Return the (x, y) coordinate for the center point of the cell that contains the specified text.  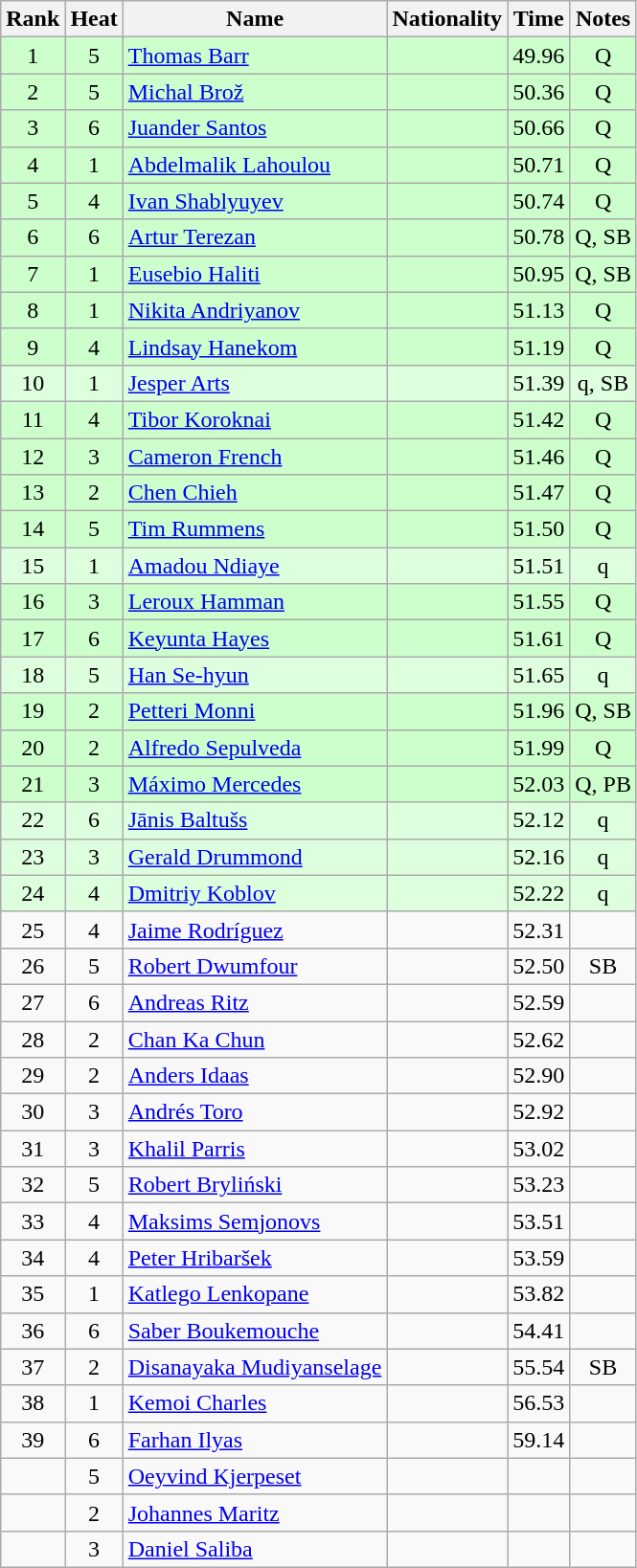
Máximo Mercedes (255, 784)
21 (33, 784)
51.99 (538, 748)
Leroux Hamman (255, 602)
Saber Boukemouche (255, 1331)
13 (33, 493)
59.14 (538, 1440)
Farhan Ilyas (255, 1440)
Cameron French (255, 457)
Petteri Monni (255, 711)
52.59 (538, 1002)
52.50 (538, 966)
52.92 (538, 1112)
38 (33, 1403)
Dmitriy Koblov (255, 893)
52.03 (538, 784)
29 (33, 1076)
53.59 (538, 1258)
17 (33, 638)
51.39 (538, 383)
50.74 (538, 201)
52.22 (538, 893)
Tibor Koroknai (255, 419)
8 (33, 310)
51.47 (538, 493)
34 (33, 1258)
Kemoi Charles (255, 1403)
51.61 (538, 638)
Daniel Saliba (255, 1549)
Johannes Maritz (255, 1512)
Robert Bryliński (255, 1185)
Chen Chieh (255, 493)
Name (255, 19)
54.41 (538, 1331)
51.50 (538, 529)
Jaime Rodríguez (255, 930)
Eusebio Haliti (255, 274)
39 (33, 1440)
7 (33, 274)
37 (33, 1367)
Rank (33, 19)
51.55 (538, 602)
Tim Rummens (255, 529)
51.96 (538, 711)
20 (33, 748)
53.23 (538, 1185)
Notes (603, 19)
Time (538, 19)
51.65 (538, 675)
9 (33, 347)
50.78 (538, 237)
51.46 (538, 457)
35 (33, 1294)
51.42 (538, 419)
11 (33, 419)
53.82 (538, 1294)
Oeyvind Kjerpeset (255, 1476)
Juander Santos (255, 128)
23 (33, 857)
Han Se-hyun (255, 675)
50.66 (538, 128)
19 (33, 711)
Ivan Shablyuyev (255, 201)
52.12 (538, 820)
Andreas Ritz (255, 1002)
Abdelmalik Lahoulou (255, 165)
Gerald Drummond (255, 857)
Anders Idaas (255, 1076)
Heat (94, 19)
Michal Brož (255, 92)
52.16 (538, 857)
16 (33, 602)
32 (33, 1185)
33 (33, 1221)
30 (33, 1112)
27 (33, 1002)
18 (33, 675)
52.62 (538, 1039)
Q, PB (603, 784)
22 (33, 820)
53.02 (538, 1149)
51.51 (538, 566)
Jānis Baltušs (255, 820)
52.90 (538, 1076)
Keyunta Hayes (255, 638)
50.36 (538, 92)
Lindsay Hanekom (255, 347)
Amadou Ndiaye (255, 566)
Andrés Toro (255, 1112)
Jesper Arts (255, 383)
50.71 (538, 165)
14 (33, 529)
49.96 (538, 56)
Katlego Lenkopane (255, 1294)
53.51 (538, 1221)
36 (33, 1331)
Khalil Parris (255, 1149)
15 (33, 566)
56.53 (538, 1403)
52.31 (538, 930)
25 (33, 930)
Nikita Andriyanov (255, 310)
Thomas Barr (255, 56)
12 (33, 457)
Nationality (447, 19)
Robert Dwumfour (255, 966)
50.95 (538, 274)
Alfredo Sepulveda (255, 748)
51.19 (538, 347)
28 (33, 1039)
q, SB (603, 383)
51.13 (538, 310)
10 (33, 383)
Disanayaka Mudiyanselage (255, 1367)
Maksims Semjonovs (255, 1221)
Artur Terezan (255, 237)
Peter Hribaršek (255, 1258)
31 (33, 1149)
Chan Ka Chun (255, 1039)
55.54 (538, 1367)
24 (33, 893)
26 (33, 966)
